Return [X, Y] of the center of cell containing provided text 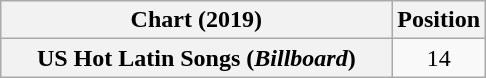
Chart (2019) [196, 20]
Position [439, 20]
14 [439, 58]
US Hot Latin Songs (Billboard) [196, 58]
